Scan for the cell matching the given text and deliver its [X, Y] coordinate at center. 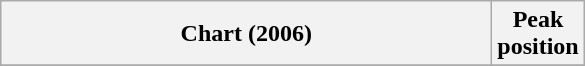
Chart (2006) [246, 34]
Peakposition [538, 34]
